Identify which cell holds the provided text, then report its (x, y) central coordinate. 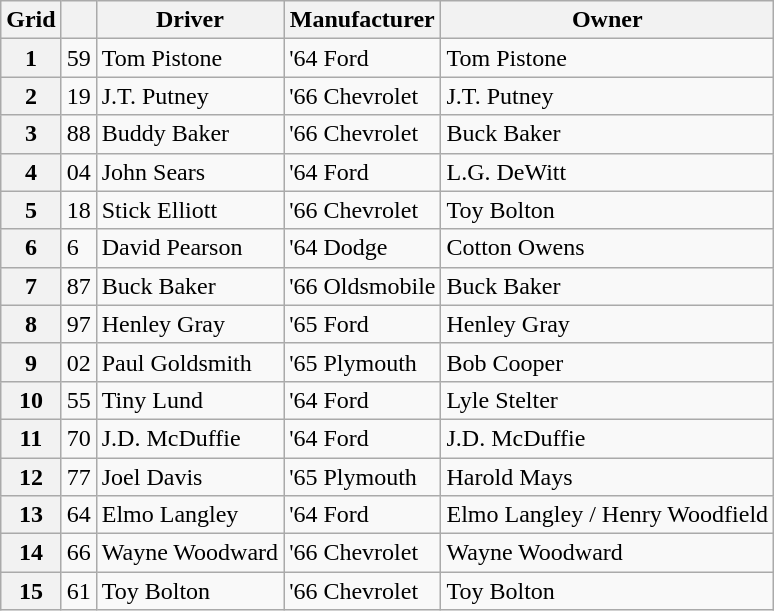
9 (31, 362)
L.G. DeWitt (608, 172)
10 (31, 400)
Joel Davis (190, 477)
13 (31, 515)
Buddy Baker (190, 134)
John Sears (190, 172)
64 (78, 515)
14 (31, 553)
Stick Elliott (190, 210)
66 (78, 553)
Tiny Lund (190, 400)
2 (31, 96)
5 (31, 210)
Grid (31, 20)
04 (78, 172)
02 (78, 362)
3 (31, 134)
Bob Cooper (608, 362)
19 (78, 96)
8 (31, 324)
4 (31, 172)
15 (31, 591)
'66 Oldsmobile (362, 286)
55 (78, 400)
Owner (608, 20)
Paul Goldsmith (190, 362)
59 (78, 58)
'65 Ford (362, 324)
11 (31, 438)
1 (31, 58)
Cotton Owens (608, 248)
70 (78, 438)
Elmo Langley / Henry Woodfield (608, 515)
Driver (190, 20)
7 (31, 286)
88 (78, 134)
'64 Dodge (362, 248)
Manufacturer (362, 20)
18 (78, 210)
David Pearson (190, 248)
87 (78, 286)
12 (31, 477)
Lyle Stelter (608, 400)
61 (78, 591)
Elmo Langley (190, 515)
97 (78, 324)
77 (78, 477)
Harold Mays (608, 477)
